Locate the cell with the specified text and output its [X, Y] center coordinate. 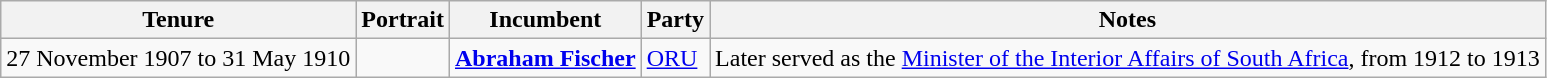
Party [675, 20]
Portrait [403, 20]
Notes [1128, 20]
Abraham Fischer [545, 58]
Tenure [178, 20]
Incumbent [545, 20]
ORU [675, 58]
27 November 1907 to 31 May 1910 [178, 58]
Later served as the Minister of the Interior Affairs of South Africa, from 1912 to 1913 [1128, 58]
